Return [X, Y] of the center of cell containing provided text 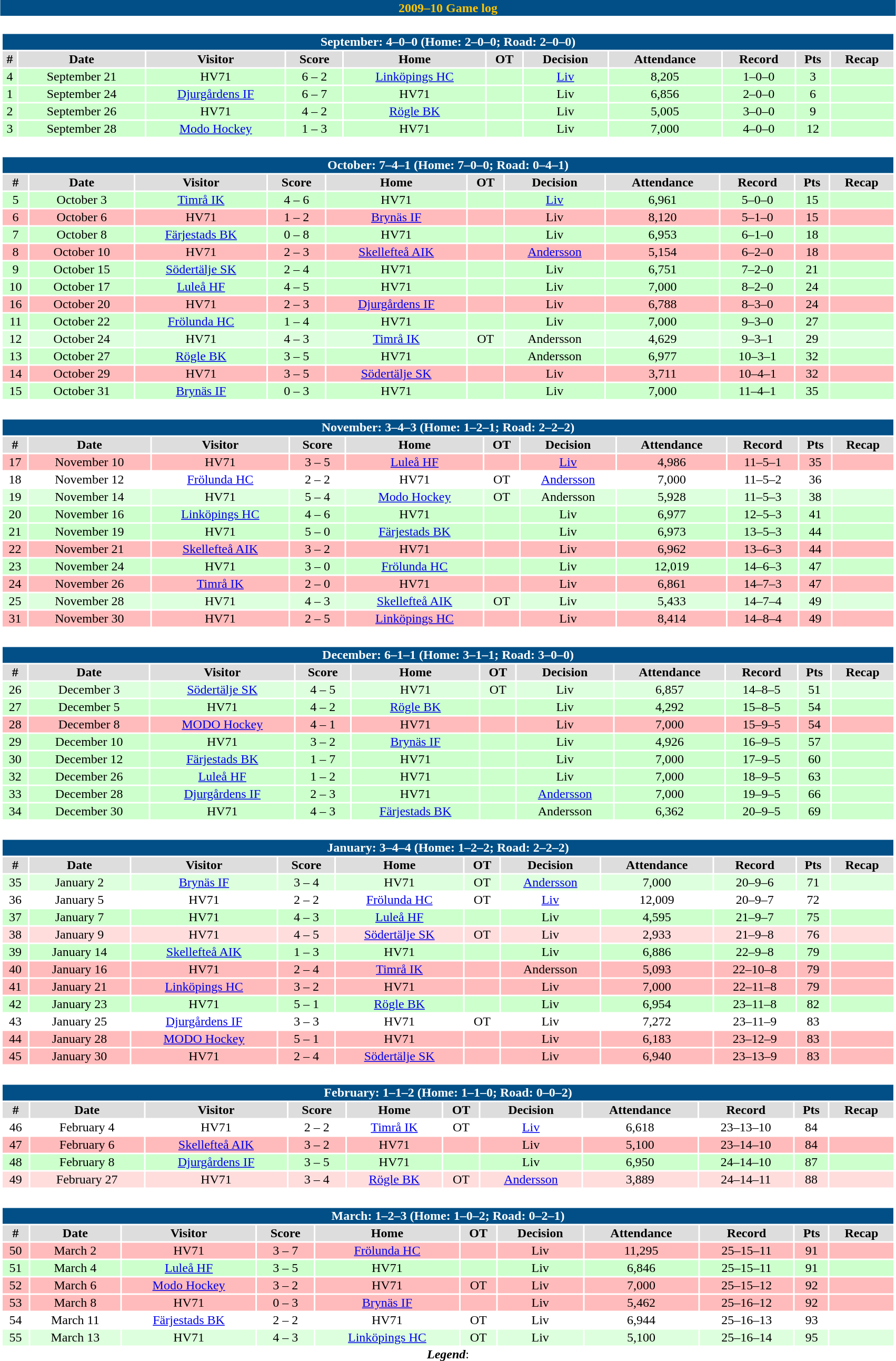
January 23 [79, 1004]
6,362 [670, 812]
22–11–8 [755, 987]
75 [813, 917]
September 24 [82, 94]
6,950 [640, 1162]
13–6–3 [762, 549]
November 10 [89, 462]
6–2–0 [757, 252]
6,973 [672, 531]
93 [812, 1320]
October 20 [82, 304]
11–5–3 [762, 497]
September 26 [82, 111]
13 [15, 357]
9–3–1 [757, 339]
15–8–5 [761, 707]
14–7–4 [762, 601]
11–4–1 [757, 391]
18–9–5 [761, 777]
16–9–5 [761, 742]
13–5–3 [762, 531]
45 [15, 1056]
22–9–8 [755, 952]
25–16–14 [746, 1337]
November: 3–4–3 (Home: 1–2–1; Road: 2–2–2) [447, 427]
14–6–3 [762, 566]
December: 6–1–1 (Home: 3–1–1; Road: 3–0–0) [447, 655]
20 [15, 515]
14–8–5 [761, 689]
1 – 7 [323, 759]
16 [15, 304]
8–3–0 [757, 304]
24–14–11 [745, 1179]
November 28 [89, 601]
3–0–0 [759, 111]
66 [815, 794]
12,009 [657, 900]
5,093 [657, 970]
March 13 [75, 1337]
5,433 [672, 601]
10–3–1 [757, 357]
February: 1–1–2 (Home: 1–1–0; Road: 0–0–2) [447, 1093]
23–11–9 [755, 1021]
5 – 4 [318, 497]
4 [9, 76]
4 – 1 [323, 724]
63 [815, 777]
5 [15, 200]
43 [15, 1021]
January 5 [79, 900]
48 [16, 1162]
4,595 [657, 917]
5,928 [672, 497]
22–10–8 [755, 970]
October 24 [82, 339]
5,462 [641, 1303]
40 [15, 970]
January: 3–4–4 (Home: 1–2–2; Road: 2–2–2) [447, 847]
10 [15, 287]
January 21 [79, 987]
November 26 [89, 584]
November 24 [89, 566]
March 8 [75, 1303]
2–0–0 [759, 94]
19 [15, 497]
52 [16, 1286]
December 12 [89, 759]
20–9–5 [761, 812]
17 [15, 462]
December 30 [89, 812]
October 8 [82, 234]
March 4 [75, 1268]
6,953 [662, 234]
6 – 2 [314, 76]
October 15 [82, 269]
December 5 [89, 707]
November 21 [89, 549]
25–16–13 [746, 1320]
September: 4–0–0 (Home: 2–0–0; Road: 2–0–0) [447, 42]
1 [9, 94]
6,954 [657, 1004]
6,961 [662, 200]
12–5–3 [762, 515]
28 [15, 724]
72 [813, 900]
5–0–0 [757, 200]
6,788 [662, 304]
23 [15, 566]
October 3 [82, 200]
January 7 [79, 917]
31 [15, 619]
2 – 5 [318, 619]
December 10 [89, 742]
February 27 [87, 1179]
March: 1–2–3 (Home: 1–0–2; Road: 0–2–1) [447, 1216]
January 14 [79, 952]
October: 7–4–1 (Home: 7–0–0; Road: 0–4–1) [447, 165]
33 [15, 794]
1–0–0 [759, 76]
6,861 [672, 584]
6,846 [641, 1268]
5–1–0 [757, 218]
9–3–0 [757, 322]
57 [815, 742]
8,414 [672, 619]
February 8 [87, 1162]
6,618 [640, 1128]
76 [813, 935]
60 [815, 759]
January 30 [79, 1056]
25–16–12 [746, 1303]
46 [16, 1128]
February 6 [87, 1145]
6 – 7 [314, 94]
23–11–8 [755, 1004]
6,886 [657, 952]
11–5–2 [762, 480]
69 [815, 812]
October 31 [82, 391]
7,272 [657, 1021]
6,183 [657, 1039]
6,856 [664, 94]
October 10 [82, 252]
October 17 [82, 287]
11–5–1 [762, 462]
November 12 [89, 480]
2 – 0 [318, 584]
6,962 [672, 549]
23–14–10 [745, 1145]
55 [16, 1337]
19–9–5 [761, 794]
5 – 0 [318, 531]
21–9–8 [755, 935]
8–2–0 [757, 287]
January 28 [79, 1039]
December 28 [89, 794]
25–15–12 [746, 1286]
October 27 [82, 357]
34 [15, 812]
8,205 [664, 76]
24–14–10 [745, 1162]
17–9–5 [761, 759]
6,940 [657, 1056]
4–0–0 [759, 129]
October 22 [82, 322]
March 2 [75, 1251]
25 [15, 601]
26 [15, 689]
20–9–6 [755, 882]
37 [15, 917]
4,629 [662, 339]
November 16 [89, 515]
20–9–7 [755, 900]
21–9–7 [755, 917]
October 6 [82, 218]
23–13–10 [745, 1128]
November 30 [89, 619]
January 25 [79, 1021]
14 [15, 373]
October 29 [82, 373]
7–2–0 [757, 269]
January 9 [79, 935]
1 – 4 [297, 322]
December 26 [89, 777]
95 [812, 1337]
39 [15, 952]
82 [813, 1004]
3 – 0 [318, 566]
3 – 7 [285, 1251]
10–4–1 [757, 373]
50 [16, 1251]
11 [15, 322]
September 21 [82, 76]
6–1–0 [757, 234]
22 [15, 549]
30 [15, 759]
71 [813, 882]
6,751 [662, 269]
September 28 [82, 129]
3 – 3 [306, 1021]
15–9–5 [761, 724]
November 14 [89, 497]
6,857 [670, 689]
December 8 [89, 724]
2 [9, 111]
December 3 [89, 689]
8 [15, 252]
7 [15, 234]
5,005 [664, 111]
February 4 [87, 1128]
88 [811, 1179]
2009–10 Game log [448, 8]
5,154 [662, 252]
March 6 [75, 1286]
6,944 [641, 1320]
8,120 [662, 218]
14–8–4 [762, 619]
53 [16, 1303]
3,711 [662, 373]
23–13–9 [755, 1056]
23–12–9 [755, 1039]
87 [811, 1162]
March 11 [75, 1320]
January 16 [79, 970]
November 19 [89, 531]
0 – 8 [297, 234]
3,889 [640, 1179]
2,933 [657, 935]
4,926 [670, 742]
42 [15, 1004]
12,019 [672, 566]
4,292 [670, 707]
4,986 [672, 462]
11,295 [641, 1251]
January 2 [79, 882]
14–7–3 [762, 584]
